Identify which cell holds the provided text, then report its (X, Y) central coordinate. 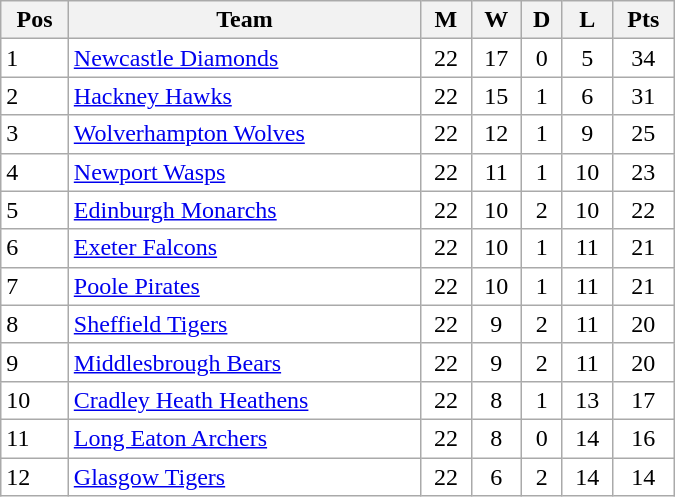
23 (643, 172)
3 (35, 134)
16 (643, 438)
34 (643, 58)
Long Eaton Archers (244, 438)
Newcastle Diamonds (244, 58)
Newport Wasps (244, 172)
Glasgow Tigers (244, 477)
Cradley Heath Heathens (244, 400)
Team (244, 20)
L (587, 20)
4 (35, 172)
Pts (643, 20)
D (542, 20)
25 (643, 134)
Middlesbrough Bears (244, 362)
Pos (35, 20)
31 (643, 96)
7 (35, 286)
Exeter Falcons (244, 248)
W (496, 20)
Wolverhampton Wolves (244, 134)
15 (496, 96)
Poole Pirates (244, 286)
Sheffield Tigers (244, 324)
13 (587, 400)
Edinburgh Monarchs (244, 210)
Hackney Hawks (244, 96)
M (446, 20)
